Locate the cell with the specified text and output its [x, y] center coordinate. 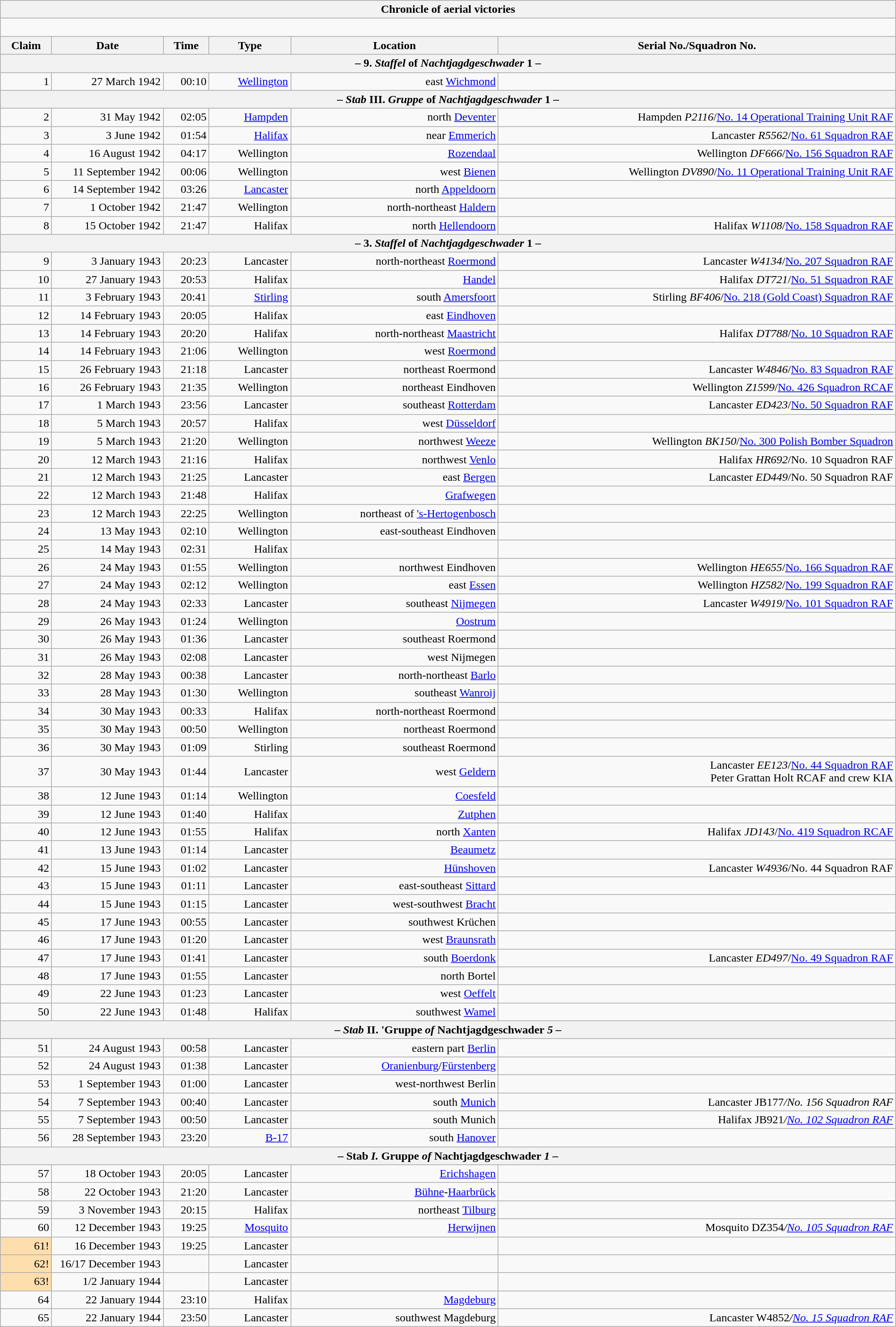
58 [26, 1192]
– 9. Staffel of Nachtjagdgeschwader 1 – [448, 63]
01:11 [186, 886]
20:57 [186, 423]
65 [26, 1318]
43 [26, 886]
north Hellendoorn [394, 226]
39 [26, 814]
21:25 [186, 477]
Wellington DV890/No. 11 Operational Training Unit RAF [697, 171]
18 [26, 423]
near Emmerich [394, 135]
01:41 [186, 958]
3 [26, 135]
east Wichmond [394, 81]
37 [26, 772]
20:20 [186, 333]
11 September 1942 [107, 171]
Hampden P2116/No. 14 Operational Training Unit RAF [697, 117]
3 November 1943 [107, 1210]
01:44 [186, 772]
04:17 [186, 153]
northwest Venlo [394, 459]
55 [26, 1120]
22 October 1943 [107, 1192]
– Stab I. Gruppe of Nachtjagdgeschwader 1 – [448, 1156]
23 [26, 513]
7 [26, 207]
00:40 [186, 1102]
3 February 1943 [107, 297]
00:55 [186, 922]
60 [26, 1228]
northwest Eindhoven [394, 567]
31 [26, 657]
southeast Rotterdam [394, 405]
Time [186, 45]
16 December 1943 [107, 1246]
52 [26, 1066]
21:06 [186, 351]
north Deventer [394, 117]
northeast Eindhoven [394, 387]
northeast of 's-Hertogenbosch [394, 513]
01:36 [186, 639]
50 [26, 1012]
27 March 1942 [107, 81]
Halifax HR692/No. 10 Squadron RAF [697, 459]
61! [26, 1246]
02:05 [186, 117]
27 [26, 585]
46 [26, 940]
13 [26, 333]
northwest Weeze [394, 441]
01:15 [186, 904]
south Boerdonk [394, 958]
56 [26, 1138]
Wellington DF666/No. 156 Squadron RAF [697, 153]
11 [26, 297]
03:26 [186, 189]
02:08 [186, 657]
22 [26, 495]
31 May 1942 [107, 117]
00:33 [186, 711]
12 [26, 315]
Lancaster W4846/No. 83 Squadron RAF [697, 369]
Hampden [250, 117]
– Stab III. Gruppe of Nachtjagdgeschwader 1 – [448, 99]
Date [107, 45]
20 [26, 459]
21:48 [186, 495]
west Geldern [394, 772]
east-southeast Sittard [394, 886]
44 [26, 904]
23:10 [186, 1300]
02:10 [186, 531]
Lancaster R5562/No. 61 Squadron RAF [697, 135]
45 [26, 922]
1 October 1942 [107, 207]
01:20 [186, 940]
south Amersfoort [394, 297]
21:16 [186, 459]
20:15 [186, 1210]
Type [250, 45]
16 August 1942 [107, 153]
42 [26, 868]
Hünshoven [394, 868]
29 [26, 621]
Rozendaal [394, 153]
west-northwest Berlin [394, 1084]
48 [26, 976]
north Bortel [394, 976]
Coesfeld [394, 796]
19 [26, 441]
southwest Krüchen [394, 922]
Mosquito DZ354/No. 105 Squadron RAF [697, 1228]
Location [394, 45]
Handel [394, 279]
23:20 [186, 1138]
32 [26, 675]
01:00 [186, 1084]
38 [26, 796]
47 [26, 958]
01:40 [186, 814]
23:56 [186, 405]
24 [26, 531]
– 3. Staffel of Nachtjagdgeschwader 1 – [448, 243]
00:58 [186, 1048]
west-southwest Bracht [394, 904]
14 [26, 351]
Grafwegen [394, 495]
41 [26, 850]
00:10 [186, 81]
8 [26, 226]
east Eindhoven [394, 315]
00:06 [186, 171]
13 June 1943 [107, 850]
13 May 1943 [107, 531]
Wellington HE655/No. 166 Squadron RAF [697, 567]
4 [26, 153]
Herwijnen [394, 1228]
6 [26, 189]
17 [26, 405]
01:24 [186, 621]
3 January 1943 [107, 261]
20:41 [186, 297]
north-northeast Barlo [394, 675]
25 [26, 549]
northeast Tilburg [394, 1210]
53 [26, 1084]
Beaumetz [394, 850]
22:25 [186, 513]
1 March 1943 [107, 405]
12 December 1943 [107, 1228]
Lancaster W4936/No. 44 Squadron RAF [697, 868]
west Oeffelt [394, 994]
21 [26, 477]
west Bienen [394, 171]
3 June 1942 [107, 135]
Chronicle of aerial victories [448, 9]
01:54 [186, 135]
Halifax JD143/No. 419 Squadron RCAF [697, 832]
62! [26, 1264]
59 [26, 1210]
54 [26, 1102]
north Xanten [394, 832]
57 [26, 1174]
Wellington Z1599/No. 426 Squadron RCAF [697, 387]
16 [26, 387]
51 [26, 1048]
02:31 [186, 549]
1 [26, 81]
southwest Magdeburg [394, 1318]
30 [26, 639]
40 [26, 832]
01:23 [186, 994]
Halifax DT721/No. 51 Squadron RAF [697, 279]
9 [26, 261]
15 [26, 369]
north-northeast Maastricht [394, 333]
27 January 1943 [107, 279]
Lancaster ED497/No. 49 Squadron RAF [697, 958]
Lancaster EE123/No. 44 Squadron RAFPeter Grattan Holt RCAF and crew KIA [697, 772]
west Düsseldorf [394, 423]
20:23 [186, 261]
35 [26, 729]
26 [26, 567]
Bühne-Haarbrück [394, 1192]
east-southeast Eindhoven [394, 531]
Mosquito [250, 1228]
16/17 December 1943 [107, 1264]
64 [26, 1300]
southeast Nijmegen [394, 603]
Stirling BF406/No. 218 (Gold Coast) Squadron RAF [697, 297]
southeast Wanroij [394, 693]
southwest Wamel [394, 1012]
Halifax DT788/No. 10 Squadron RAF [697, 333]
14 September 1942 [107, 189]
north-northeast Haldern [394, 207]
Erichshagen [394, 1174]
west Roermond [394, 351]
01:02 [186, 868]
14 May 1943 [107, 549]
02:33 [186, 603]
east Bergen [394, 477]
west Nijmegen [394, 657]
east Essen [394, 585]
Halifax JB921/No. 102 Squadron RAF [697, 1120]
Halifax W1108/No. 158 Squadron RAF [697, 226]
Serial No./Squadron No. [697, 45]
1 September 1943 [107, 1084]
Lancaster W4134/No. 207 Squadron RAF [697, 261]
20:53 [186, 279]
01:48 [186, 1012]
north Appeldoorn [394, 189]
10 [26, 279]
49 [26, 994]
Lancaster ED423/No. 50 Squadron RAF [697, 405]
Oostrum [394, 621]
28 [26, 603]
63! [26, 1282]
eastern part Berlin [394, 1048]
5 [26, 171]
Wellington HZ582/No. 199 Squadron RAF [697, 585]
01:30 [186, 693]
Oranienburg/Fürstenberg [394, 1066]
15 October 1942 [107, 226]
00:38 [186, 675]
1/2 January 1944 [107, 1282]
B-17 [250, 1138]
01:38 [186, 1066]
Lancaster ED449/No. 50 Squadron RAF [697, 477]
21:18 [186, 369]
33 [26, 693]
2 [26, 117]
Wellington BK150/No. 300 Polish Bomber Squadron [697, 441]
Zutphen [394, 814]
23:50 [186, 1318]
Magdeburg [394, 1300]
– Stab II. 'Gruppe of Nachtjagdgeschwader 5 – [448, 1030]
02:12 [186, 585]
west Braunsrath [394, 940]
Lancaster W4852/No. 15 Squadron RAF [697, 1318]
Claim [26, 45]
36 [26, 747]
21:35 [186, 387]
18 October 1943 [107, 1174]
34 [26, 711]
Lancaster JB177/No. 156 Squadron RAF [697, 1102]
south Hanover [394, 1138]
28 September 1943 [107, 1138]
01:09 [186, 747]
Lancaster W4919/No. 101 Squadron RAF [697, 603]
